Locate the cell with the specified text and output its (X, Y) center coordinate. 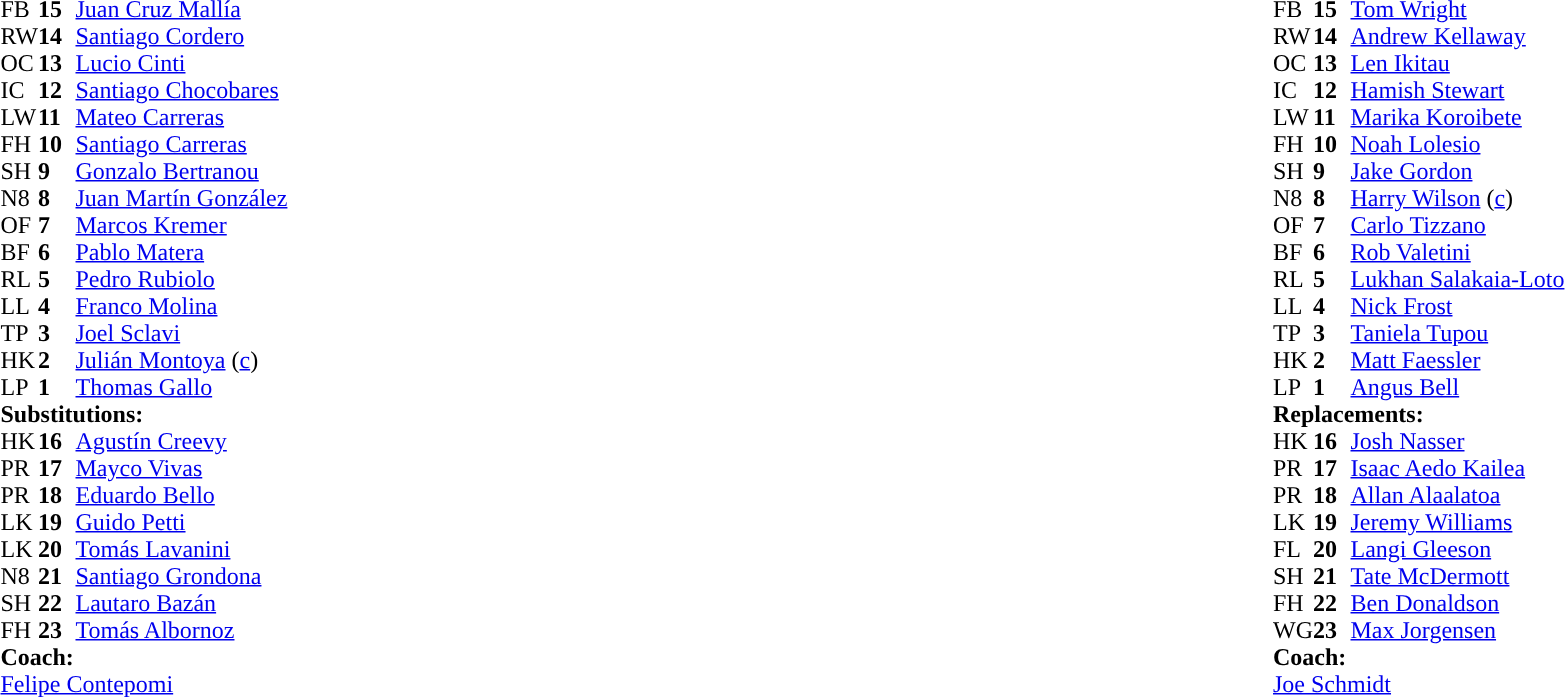
Nick Frost (1457, 306)
Lucio Cinti (182, 64)
Josh Nasser (1457, 442)
Tate McDermott (1457, 576)
Isaac Aedo Kailea (1457, 468)
Guido Petti (182, 522)
Tomás Lavanini (182, 550)
Agustín Creevy (182, 442)
Matt Faessler (1457, 360)
Santiago Chocobares (182, 90)
Rob Valetini (1457, 252)
FL (1293, 550)
Jake Gordon (1457, 172)
Santiago Carreras (182, 144)
Allan Alaalatoa (1457, 496)
Felipe Contepomi (144, 684)
Lukhan Salakaia-Loto (1457, 280)
WG (1293, 630)
Max Jorgensen (1457, 630)
Santiago Grondona (182, 576)
Ben Donaldson (1457, 604)
Replacements: (1418, 414)
Harry Wilson (c) (1457, 198)
Langi Gleeson (1457, 550)
Joe Schmidt (1418, 684)
Tomás Albornoz (182, 630)
Juan Martín González (182, 198)
Andrew Kellaway (1457, 36)
Carlo Tizzano (1457, 226)
Eduardo Bello (182, 496)
Gonzalo Bertranou (182, 172)
Jeremy Williams (1457, 522)
Hamish Stewart (1457, 90)
Pablo Matera (182, 252)
Substitutions: (144, 414)
Joel Sclavi (182, 334)
Taniela Tupou (1457, 334)
Franco Molina (182, 306)
Marika Koroibete (1457, 118)
Mateo Carreras (182, 118)
Santiago Cordero (182, 36)
Julián Montoya (c) (182, 360)
Angus Bell (1457, 388)
Mayco Vivas (182, 468)
Thomas Gallo (182, 388)
Noah Lolesio (1457, 144)
Marcos Kremer (182, 226)
Lautaro Bazán (182, 604)
Len Ikitau (1457, 64)
Pedro Rubiolo (182, 280)
